Provide the (X, Y) coordinate of the cell's center where the given text is located.  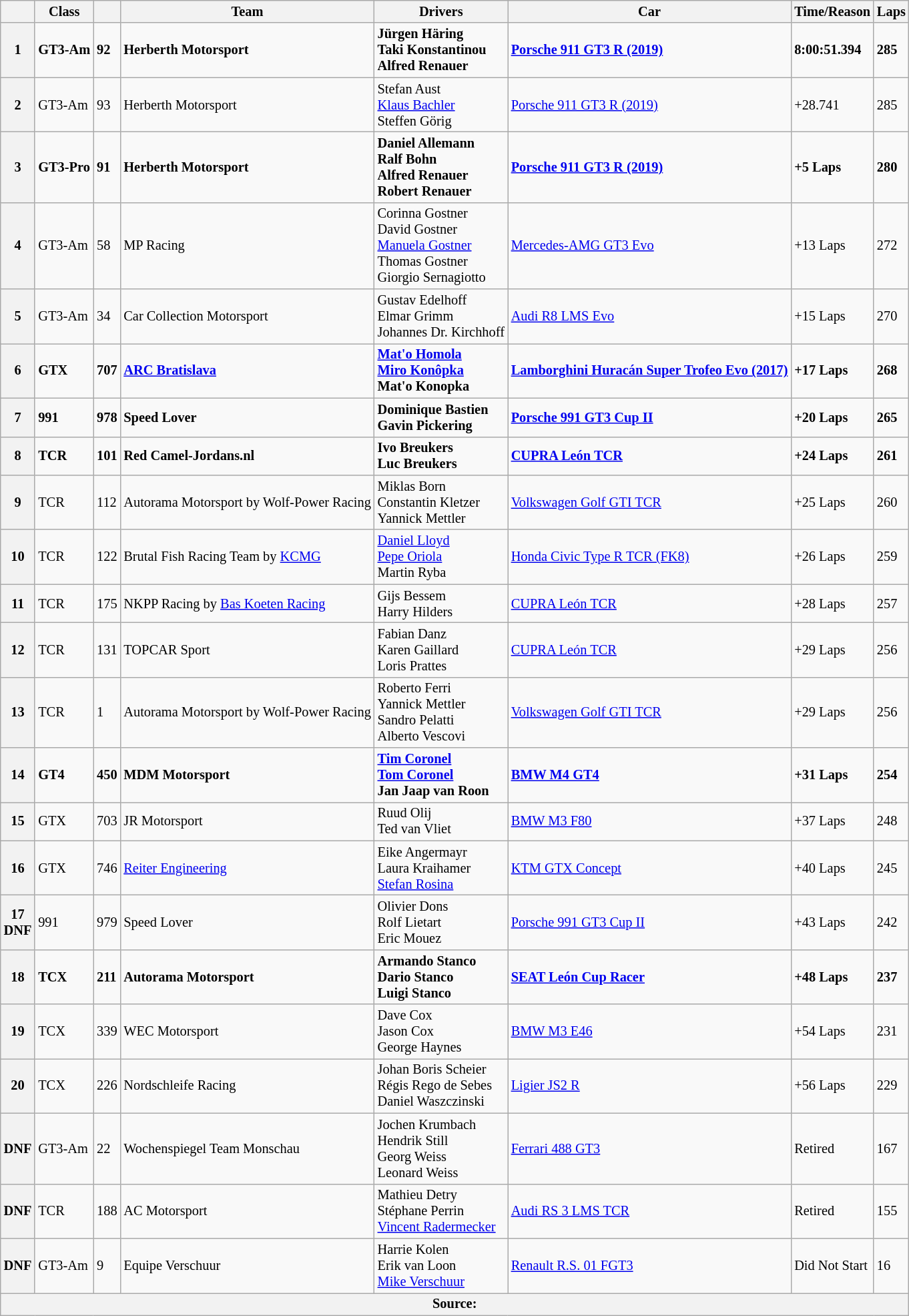
Daniel Lloyd Pepe Oriola Martin Ryba (441, 557)
131 (107, 650)
Johan Boris Scheier Régis Rego de Sebes Daniel Waszczinski (441, 1086)
AC Motorsport (247, 1211)
280 (892, 167)
11 (18, 604)
175 (107, 604)
Autorama Motorsport (247, 977)
Time/Reason (832, 11)
122 (107, 557)
93 (107, 105)
91 (107, 167)
Wochenspiegel Team Monschau (247, 1148)
Gijs Bessem Harry Hilders (441, 604)
BMW M3 E46 (649, 1032)
Dave Cox Jason Cox George Haynes (441, 1032)
707 (107, 371)
270 (892, 316)
Audi RS 3 LMS TCR (649, 1211)
Mathieu Detry Stéphane Perrin Vincent Radermecker (441, 1211)
339 (107, 1032)
260 (892, 502)
248 (892, 821)
Renault R.S. 01 FGT3 (649, 1265)
+13 Laps (832, 246)
Gustav Edelhoff Elmar Grimm Johannes Dr. Kirchhoff (441, 316)
+28.741 (832, 105)
+24 Laps (832, 456)
Eike Angermayr Laura Kraihamer Stefan Rosina (441, 868)
Brutal Fish Racing Team by KCMG (247, 557)
18 (18, 977)
19 (18, 1032)
+25 Laps (832, 502)
Armando Stanco Dario Stanco Luigi Stanco (441, 977)
8 (18, 456)
259 (892, 557)
Miklas Born Constantin Kletzer Yannick Mettler (441, 502)
Harrie Kolen Erik van Loon Mike Verschuur (441, 1265)
Ferrari 488 GT3 (649, 1148)
GT4 (64, 775)
261 (892, 456)
8:00:51.394 (832, 50)
GT3-Pro (64, 167)
Mat'o Homola Miro Konôpka Mat'o Konopka (441, 371)
92 (107, 50)
450 (107, 775)
Ruud Olij Ted van Vliet (441, 821)
Mercedes-AMG GT3 Evo (649, 246)
+15 Laps (832, 316)
58 (107, 246)
Car Collection Motorsport (247, 316)
+20 Laps (832, 417)
Laps (892, 11)
Dominique Bastien Gavin Pickering (441, 417)
Car (649, 11)
Source: (455, 1304)
NKPP Racing by Bas Koeten Racing (247, 604)
5 (18, 316)
Honda Civic Type R TCR (FK8) (649, 557)
Ligier JS2 R (649, 1086)
272 (892, 246)
+37 Laps (832, 821)
Roberto Ferri Yannick Mettler Sandro Pelatti Alberto Vescovi (441, 712)
ARC Bratislava (247, 371)
KTM GTX Concept (649, 868)
BMW M4 GT4 (649, 775)
978 (107, 417)
Team (247, 11)
167 (892, 1148)
155 (892, 1211)
20 (18, 1086)
12 (18, 650)
112 (107, 502)
237 (892, 977)
TOPCAR Sport (247, 650)
JR Motorsport (247, 821)
Lamborghini Huracán Super Trofeo Evo (2017) (649, 371)
WEC Motorsport (247, 1032)
979 (107, 922)
3 (18, 167)
7 (18, 417)
Fabian Danz Karen Gaillard Loris Prattes (441, 650)
+43 Laps (832, 922)
Corinna Gostner David Gostner Manuela Gostner Thomas Gostner Giorgio Sernagiotto (441, 246)
17DNF (18, 922)
211 (107, 977)
+31 Laps (832, 775)
229 (892, 1086)
245 (892, 868)
4 (18, 246)
13 (18, 712)
188 (107, 1211)
34 (107, 316)
+40 Laps (832, 868)
Did Not Start (832, 1265)
Daniel Allemann Ralf Bohn Alfred Renauer Robert Renauer (441, 167)
BMW M3 F80 (649, 821)
Reiter Engineering (247, 868)
14 (18, 775)
+5 Laps (832, 167)
+48 Laps (832, 977)
10 (18, 557)
SEAT León Cup Racer (649, 977)
Olivier Dons Rolf Lietart Eric Mouez (441, 922)
Ivo Breukers Luc Breukers (441, 456)
226 (107, 1086)
265 (892, 417)
254 (892, 775)
Equipe Verschuur (247, 1265)
+54 Laps (832, 1032)
Nordschleife Racing (247, 1086)
242 (892, 922)
231 (892, 1032)
Audi R8 LMS Evo (649, 316)
Jochen Krumbach Hendrik Still Georg Weiss Leonard Weiss (441, 1148)
Red Camel-Jordans.nl (247, 456)
+26 Laps (832, 557)
746 (107, 868)
22 (107, 1148)
MDM Motorsport (247, 775)
Drivers (441, 11)
Jürgen Häring Taki Konstantinou Alfred Renauer (441, 50)
257 (892, 604)
703 (107, 821)
6 (18, 371)
Tim Coronel Tom Coronel Jan Jaap van Roon (441, 775)
2 (18, 105)
+17 Laps (832, 371)
+56 Laps (832, 1086)
15 (18, 821)
101 (107, 456)
MP Racing (247, 246)
Class (64, 11)
268 (892, 371)
+28 Laps (832, 604)
Stefan Aust Klaus Bachler Steffen Görig (441, 105)
